For the text-containing cell, return its midpoint in [x, y] coordinate format. 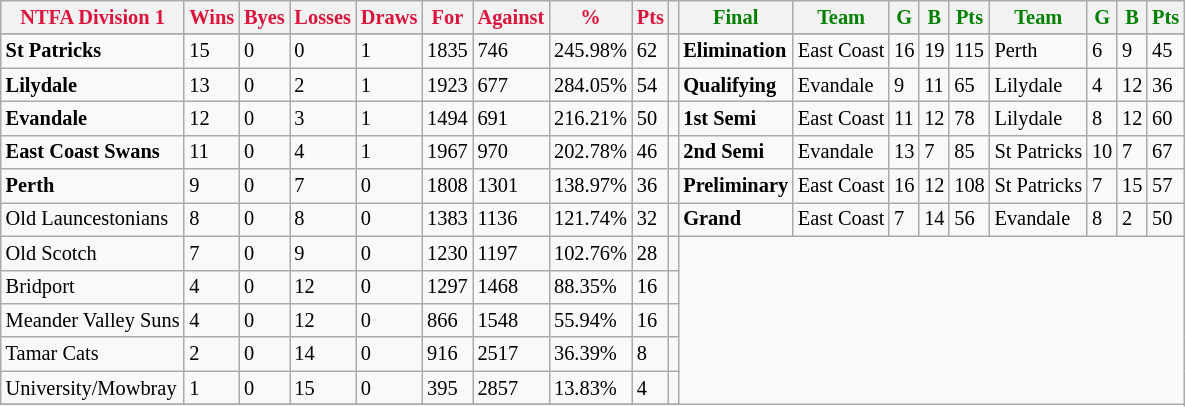
NTFA Division 1 [93, 17]
1468 [512, 287]
245.98% [590, 51]
1301 [512, 186]
Qualifying [736, 85]
691 [512, 118]
60 [1166, 118]
Tamar Cats [93, 354]
284.05% [590, 85]
102.76% [590, 253]
Old Scotch [93, 253]
10 [1102, 152]
1548 [512, 320]
Old Launcestonians [93, 219]
3 [323, 118]
46 [650, 152]
Elimination [736, 51]
85 [969, 152]
1136 [512, 219]
Final [736, 17]
13.83% [590, 388]
19 [934, 51]
55.94% [590, 320]
1967 [447, 152]
202.78% [590, 152]
2nd Semi [736, 152]
970 [512, 152]
1494 [447, 118]
Bridport [93, 287]
Wins [212, 17]
6 [1102, 51]
32 [650, 219]
1383 [447, 219]
2517 [512, 354]
% [590, 17]
138.97% [590, 186]
1230 [447, 253]
East Coast Swans [93, 152]
67 [1166, 152]
36.39% [590, 354]
57 [1166, 186]
395 [447, 388]
Losses [323, 17]
1835 [447, 51]
677 [512, 85]
45 [1166, 51]
1808 [447, 186]
University/Mowbray [93, 388]
866 [447, 320]
1297 [447, 287]
2857 [512, 388]
Grand [736, 219]
62 [650, 51]
Preliminary [736, 186]
65 [969, 85]
Byes [264, 17]
115 [969, 51]
1197 [512, 253]
216.21% [590, 118]
Against [512, 17]
746 [512, 51]
78 [969, 118]
54 [650, 85]
Meander Valley Suns [93, 320]
108 [969, 186]
56 [969, 219]
1923 [447, 85]
1st Semi [736, 118]
28 [650, 253]
88.35% [590, 287]
Draws [389, 17]
For [447, 17]
916 [447, 354]
121.74% [590, 219]
